Output the (X, Y) coordinate of the center of the cell containing the given text.  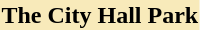
The City Hall Park (100, 15)
